Search for the cell housing the specified text and yield its (x, y) center coordinate. 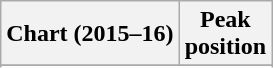
Chart (2015–16) (90, 34)
Peakposition (225, 34)
